From the cell containing the given text, extract its center point as (X, Y) coordinate. 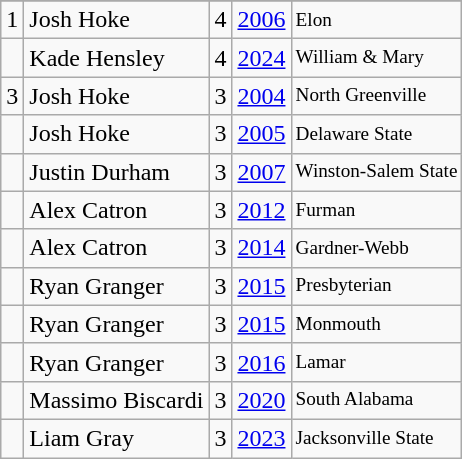
Justin Durham (116, 172)
William & Mary (376, 58)
Delaware State (376, 134)
Elon (376, 20)
Winston-Salem State (376, 172)
Jacksonville State (376, 438)
2012 (262, 210)
North Greenville (376, 96)
Liam Gray (116, 438)
2024 (262, 58)
2016 (262, 362)
South Alabama (376, 400)
1 (12, 20)
2005 (262, 134)
2014 (262, 248)
Gardner-Webb (376, 248)
2007 (262, 172)
Lamar (376, 362)
Furman (376, 210)
Kade Hensley (116, 58)
2020 (262, 400)
Massimo Biscardi (116, 400)
2004 (262, 96)
Monmouth (376, 324)
2006 (262, 20)
2023 (262, 438)
Presbyterian (376, 286)
